Return the [x, y] coordinate for the center point of the cell that contains the specified text.  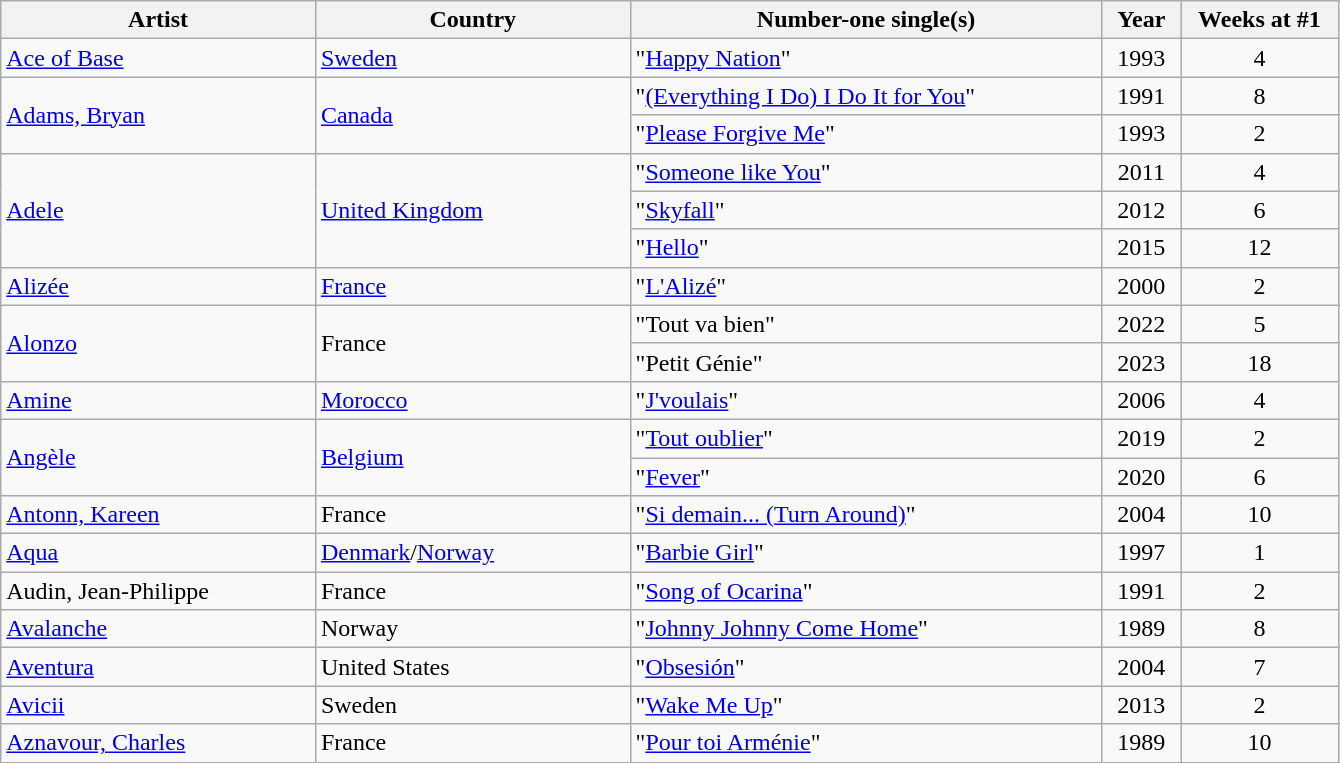
Aznavour, Charles [158, 743]
Amine [158, 400]
Country [472, 20]
2020 [1142, 477]
"Pour toi Arménie" [866, 743]
United Kingdom [472, 210]
"Barbie Girl" [866, 553]
Alonzo [158, 343]
"Wake Me Up" [866, 705]
"Fever" [866, 477]
Norway [472, 629]
2013 [1142, 705]
Belgium [472, 457]
2019 [1142, 438]
5 [1260, 324]
"Happy Nation" [866, 58]
Audin, Jean-Philippe [158, 591]
Avalanche [158, 629]
Adams, Bryan [158, 115]
Year [1142, 20]
"(Everything I Do) I Do It for You" [866, 96]
"Tout oublier" [866, 438]
"Tout va bien" [866, 324]
2023 [1142, 362]
Denmark/Norway [472, 553]
Number-one single(s) [866, 20]
"Hello" [866, 248]
Aqua [158, 553]
Canada [472, 115]
"Johnny Johnny Come Home" [866, 629]
Antonn, Kareen [158, 515]
2011 [1142, 172]
2015 [1142, 248]
"Someone like You" [866, 172]
United States [472, 667]
"Obsesión" [866, 667]
Aventura [158, 667]
12 [1260, 248]
2012 [1142, 210]
"Song of Ocarina" [866, 591]
"Petit Génie" [866, 362]
"Skyfall" [866, 210]
Avicii [158, 705]
"Si demain... (Turn Around)" [866, 515]
Morocco [472, 400]
Artist [158, 20]
Weeks at #1 [1260, 20]
Ace of Base [158, 58]
18 [1260, 362]
2022 [1142, 324]
1997 [1142, 553]
7 [1260, 667]
1 [1260, 553]
"J'voulais" [866, 400]
"Please Forgive Me" [866, 134]
2006 [1142, 400]
2000 [1142, 286]
Angèle [158, 457]
Alizée [158, 286]
Adele [158, 210]
"L'Alizé" [866, 286]
